Identify which cell holds the provided text, then report its (x, y) central coordinate. 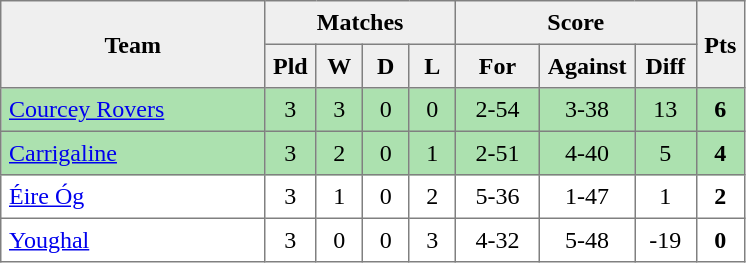
D (385, 66)
5 (666, 153)
-19 (666, 240)
Matches (360, 23)
5-48 (586, 240)
Carrigaline (133, 153)
3-38 (586, 110)
Pts (720, 44)
For (497, 66)
W (339, 66)
Éire Óg (133, 197)
Team (133, 44)
Courcey Rovers (133, 110)
2-54 (497, 110)
4-32 (497, 240)
Youghal (133, 240)
2-51 (497, 153)
L (432, 66)
Pld (290, 66)
4 (720, 153)
Score (576, 23)
13 (666, 110)
Diff (666, 66)
6 (720, 110)
4-40 (586, 153)
1-47 (586, 197)
Against (586, 66)
5-36 (497, 197)
